Provide the (x, y) coordinate of the cell's center where the given text is located.  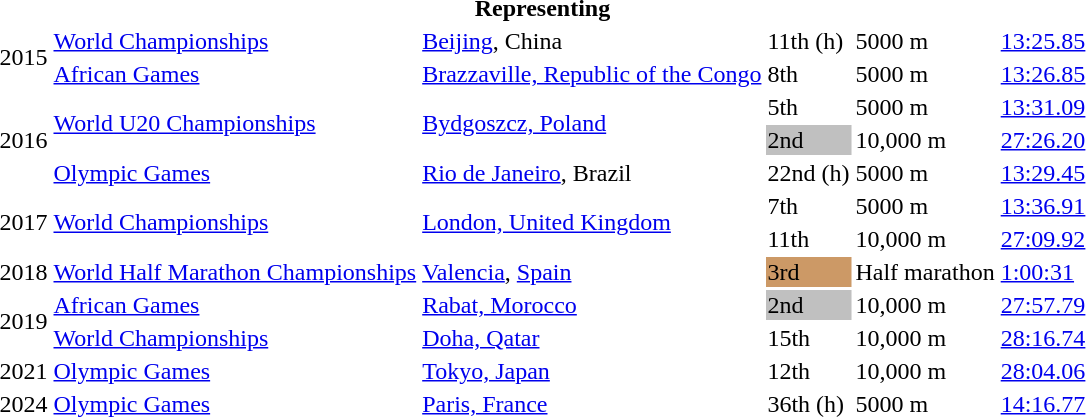
5th (808, 107)
Doha, Qatar (592, 338)
Bydgoszcz, Poland (592, 124)
8th (808, 74)
Tokyo, Japan (592, 371)
Half marathon (925, 272)
3rd (808, 272)
London, United Kingdom (592, 222)
Beijing, China (592, 41)
Brazzaville, Republic of the Congo (592, 74)
Rabat, Morocco (592, 305)
22nd (h) (808, 173)
Rio de Janeiro, Brazil (592, 173)
12th (808, 371)
World Half Marathon Championships (235, 272)
World U20 Championships (235, 124)
11th (h) (808, 41)
11th (808, 239)
7th (808, 206)
Valencia, Spain (592, 272)
15th (808, 338)
